Provide the (x, y) coordinate of the cell's center where the given text is located.  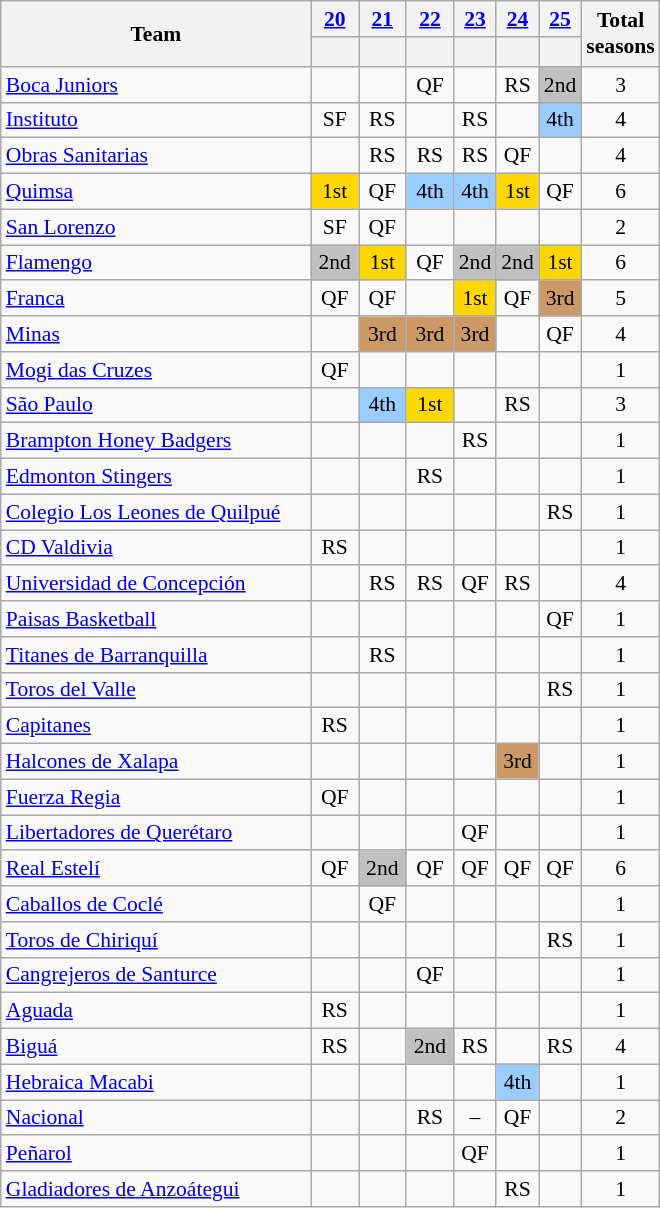
San Lorenzo (156, 227)
Nacional (156, 1118)
22 (430, 19)
Real Estelí (156, 869)
Mogi das Cruzes (156, 370)
Totalseasons (620, 34)
Toros de Chiriquí (156, 940)
Gladiadores de Anzoátegui (156, 1189)
Boca Juniors (156, 85)
Aguada (156, 1011)
24 (518, 19)
5 (620, 299)
Toros del Valle (156, 690)
São Paulo (156, 405)
Caballos de Coclé (156, 904)
Universidad de Concepción (156, 584)
– (476, 1118)
Fuerza Regia (156, 797)
Capitanes (156, 726)
Edmonton Stingers (156, 477)
Flamengo (156, 263)
Franca (156, 299)
25 (560, 19)
Hebraica Macabi (156, 1082)
Paisas Basketball (156, 619)
Obras Sanitarias (156, 156)
Titanes de Barranquilla (156, 655)
Brampton Honey Badgers (156, 441)
21 (382, 19)
Halcones de Xalapa (156, 762)
20 (335, 19)
CD Valdivia (156, 548)
Biguá (156, 1047)
Colegio Los Leones de Quilpué (156, 512)
Instituto (156, 120)
Libertadores de Querétaro (156, 833)
Quimsa (156, 192)
Cangrejeros de Santurce (156, 975)
Team (156, 34)
23 (476, 19)
Peñarol (156, 1154)
Minas (156, 334)
